Return (x, y) of the center of cell containing provided text 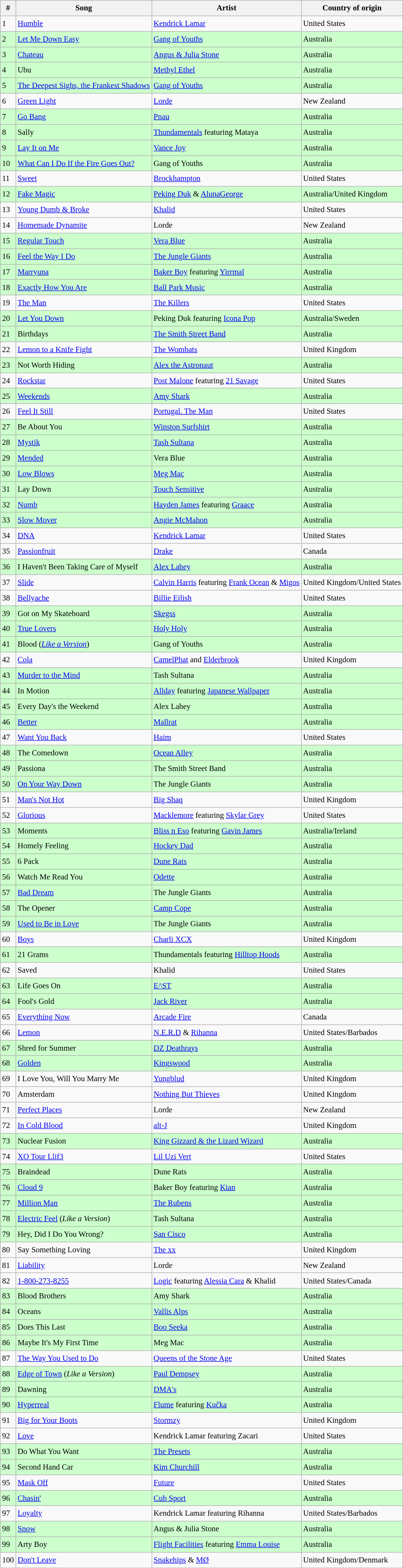
Angie McMahon (226, 520)
In Motion (84, 691)
Kim Churchill (226, 1467)
45 (8, 706)
25 (8, 396)
13 (8, 210)
Edge of Town (Like a Version) (84, 1374)
Feel It Still (84, 412)
Australia/United Kingdom (352, 194)
23 (8, 365)
27 (8, 427)
Vance Joy (226, 148)
Blood (Like a Version) (84, 645)
Numb (84, 505)
Don't Leave (84, 1560)
Watch Me Read You (84, 877)
31 (8, 489)
Australia/Sweden (352, 319)
Marryuna (84, 272)
Arty Boy (84, 1545)
Ocean Alley (226, 753)
Post Malone featuring 21 Savage (226, 380)
12 (8, 194)
Blood Brothers (84, 1296)
Haim (226, 737)
93 (8, 1451)
24 (8, 380)
71 (8, 1110)
Billie Eilish (226, 598)
Lay Down (84, 489)
San Cisco (226, 1234)
44 (8, 691)
36 (8, 567)
Ball Park Music (226, 288)
Bellyache (84, 598)
Nothing But Thieves (226, 1094)
Mended (84, 458)
The Way You Used to Do (84, 1358)
Man's Not Hot (84, 800)
77 (8, 1203)
64 (8, 1001)
Fake Magic (84, 194)
The Rubens (226, 1203)
Does This Last (84, 1327)
Second Hand Car (84, 1467)
37 (8, 582)
Methyl Ethel (226, 70)
In Cold Blood (84, 1125)
Golden (84, 1064)
Homemade Dynamite (84, 225)
Logic featuring Alessia Cara & Khalid (226, 1281)
Ubu (84, 70)
Cub Sport (226, 1498)
I Haven't Been Taking Care of Myself (84, 567)
21 (8, 334)
74 (8, 1157)
Macklemore featuring Skylar Grey (226, 815)
60 (8, 939)
65 (8, 1017)
Perfect Places (84, 1110)
21 Grams (84, 955)
Passiona (84, 769)
Calvin Harris featuring Frank Ocean & Migos (226, 582)
# (8, 8)
4 (8, 70)
Snow (84, 1529)
2 (8, 40)
Birthdays (84, 334)
49 (8, 769)
9 (8, 148)
Braindead (84, 1172)
91 (8, 1421)
18 (8, 288)
90 (8, 1405)
Nuclear Fusion (84, 1141)
Portugal. The Man (226, 412)
96 (8, 1498)
Australia/Ireland (352, 831)
26 (8, 412)
Mallrat (226, 722)
72 (8, 1125)
100 (8, 1560)
Homely Feeling (84, 846)
57 (8, 893)
The Deepest Sighs, the Frankest Shadows (84, 86)
N.E.R.D & Rihanna (226, 1033)
Boo Seeka (226, 1327)
Go Bang (84, 116)
17 (8, 272)
Maybe It's My First Time (84, 1343)
84 (8, 1312)
Cloud 9 (84, 1188)
Slow Mover (84, 520)
Exactly How You Are (84, 288)
43 (8, 676)
97 (8, 1514)
DNA (84, 536)
Love (84, 1436)
87 (8, 1358)
Feel the Way I Do (84, 256)
46 (8, 722)
76 (8, 1188)
Camp Cope (226, 909)
Electric Feel (Like a Version) (84, 1218)
Peking Duk featuring Icona Pop (226, 319)
Lemon (84, 1033)
67 (8, 1048)
58 (8, 909)
99 (8, 1545)
59 (8, 924)
Life Goes On (84, 986)
73 (8, 1141)
Cola (84, 660)
10 (8, 164)
Murder to the Mind (84, 676)
Got on My Skateboard (84, 613)
Not Worth Hiding (84, 365)
Flight Facilities featuring Emma Louise (226, 1545)
The Comedown (84, 753)
Touch Sensitive (226, 489)
The Opener (84, 909)
Vallis Alps (226, 1312)
Lay It on Me (84, 148)
Arcade Fire (226, 1017)
United Kingdom/United States (352, 582)
What Can I Do If the Fire Goes Out? (84, 164)
Every Day's the Weekend (84, 706)
Brockhampton (226, 179)
On Your Way Down (84, 784)
Rockstar (84, 380)
Hayden James featuring Graace (226, 505)
Charli XCX (226, 939)
Better (84, 722)
38 (8, 598)
41 (8, 645)
E^ST (226, 986)
3 (8, 55)
28 (8, 443)
XO Tour Llif3 (84, 1157)
11 (8, 179)
16 (8, 256)
Winston Surfshirt (226, 427)
85 (8, 1327)
89 (8, 1390)
Do What You Want (84, 1451)
19 (8, 303)
DZ Deathrays (226, 1048)
48 (8, 753)
Sally (84, 132)
Future (226, 1482)
Liability (84, 1265)
50 (8, 784)
15 (8, 241)
Lemon to a Knife Fight (84, 349)
66 (8, 1033)
81 (8, 1265)
Glorious (84, 815)
98 (8, 1529)
Amsterdam (84, 1094)
Queens of the Stone Age (226, 1358)
CamelPhat and Elderbrook (226, 660)
Passionfruit (84, 552)
Humble (84, 24)
5 (8, 86)
True Lovers (84, 629)
Let Me Down Easy (84, 40)
Baker Boy featuring Kian (226, 1188)
The Wombats (226, 349)
Slide (84, 582)
22 (8, 349)
I Love You, Will You Marry Me (84, 1079)
20 (8, 319)
Chateau (84, 55)
29 (8, 458)
Hyperreal (84, 1405)
92 (8, 1436)
Regular Touch (84, 241)
Weekends (84, 396)
Baker Boy featuring Yirrmal (226, 272)
Allday featuring Japanese Wallpaper (226, 691)
79 (8, 1234)
52 (8, 815)
39 (8, 613)
53 (8, 831)
Pnau (226, 116)
54 (8, 846)
Song (84, 8)
1 (8, 24)
Loyalty (84, 1514)
Want You Back (84, 737)
Hey, Did I Do You Wrong? (84, 1234)
Hockey Dad (226, 846)
86 (8, 1343)
40 (8, 629)
Green Light (84, 101)
Young Dumb & Broke (84, 210)
80 (8, 1250)
Moments (84, 831)
Big Shaq (226, 800)
61 (8, 955)
94 (8, 1467)
Alex the Astronaut (226, 365)
83 (8, 1296)
Dawning (84, 1390)
United States/Canada (352, 1281)
Skegss (226, 613)
56 (8, 877)
Boys (84, 939)
Peking Duk & AlunaGeorge (226, 194)
Big for Your Boots (84, 1421)
69 (8, 1079)
42 (8, 660)
Chasin' (84, 1498)
Holy Holy (226, 629)
Drake (226, 552)
Shred for Summer (84, 1048)
Million Man (84, 1203)
Snakehips & MØ (226, 1560)
68 (8, 1064)
Odette (226, 877)
United Kingdom/Denmark (352, 1560)
Oceans (84, 1312)
88 (8, 1374)
Low Blows (84, 474)
Mask Off (84, 1482)
Lil Uzi Vert (226, 1157)
Thundamentals featuring Hilltop Hoods (226, 955)
7 (8, 116)
Saved (84, 970)
Yungblud (226, 1079)
The Killers (226, 303)
Country of origin (352, 8)
alt-J (226, 1125)
Say Something Loving (84, 1250)
Used to Be in Love (84, 924)
Kendrick Lamar featuring Rihanna (226, 1514)
70 (8, 1094)
Paul Dempsey (226, 1374)
30 (8, 474)
The xx (226, 1250)
32 (8, 505)
1-800-273-8255 (84, 1281)
78 (8, 1218)
Bad Dream (84, 893)
The Man (84, 303)
6 Pack (84, 861)
8 (8, 132)
Everything Now (84, 1017)
33 (8, 520)
55 (8, 861)
62 (8, 970)
Artist (226, 8)
6 (8, 101)
95 (8, 1482)
Flume featuring Kučka (226, 1405)
35 (8, 552)
47 (8, 737)
51 (8, 800)
Bliss n Eso featuring Gavin James (226, 831)
Let You Down (84, 319)
King Gizzard & the Lizard Wizard (226, 1141)
Jack River (226, 1001)
82 (8, 1281)
75 (8, 1172)
The Presets (226, 1451)
Stormzy (226, 1421)
Fool's Gold (84, 1001)
14 (8, 225)
Be About You (84, 427)
34 (8, 536)
Sweet (84, 179)
Kendrick Lamar featuring Zacari (226, 1436)
63 (8, 986)
Thundamentals featuring Mataya (226, 132)
Mystik (84, 443)
DMA's (226, 1390)
Kingswood (226, 1064)
